Detect which cell encompasses the target text, then output its [x, y] center coordinate. 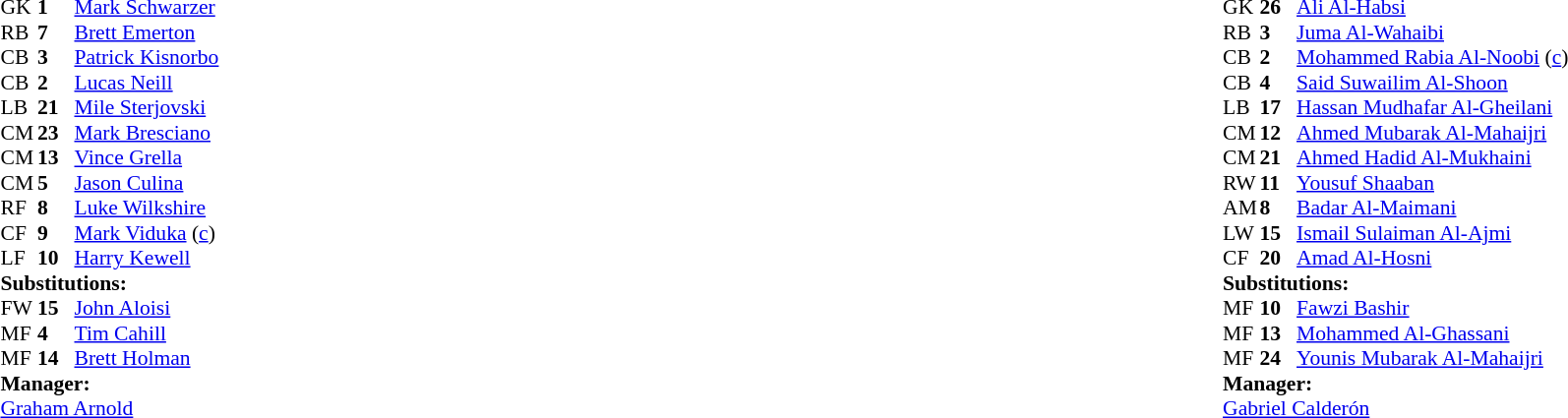
24 [1279, 359]
7 [56, 32]
Mohammed Rabia Al-Noobi (c) [1432, 58]
RW [1241, 183]
5 [56, 183]
Yousuf Shaaban [1432, 183]
LF [19, 259]
RF [19, 208]
Badar Al-Maimani [1432, 208]
LW [1241, 233]
17 [1279, 107]
Lucas Neill [148, 83]
Juma Al-Wahaibi [1432, 32]
11 [1279, 183]
Ahmed Hadid Al-Mukhaini [1432, 158]
AM [1241, 208]
Vince Grella [148, 158]
John Aloisi [148, 308]
Mohammed Al-Ghassani [1432, 333]
Jason Culina [148, 183]
Tim Cahill [148, 333]
Younis Mubarak Al-Mahaijri [1432, 359]
14 [56, 359]
Luke Wilkshire [148, 208]
Fawzi Bashir [1432, 308]
Mark Bresciano [148, 133]
Mile Sterjovski [148, 107]
12 [1279, 133]
Mark Viduka (c) [148, 233]
9 [56, 233]
Ismail Sulaiman Al-Ajmi [1432, 233]
Brett Holman [148, 359]
Said Suwailim Al-Shoon [1432, 83]
Brett Emerton [148, 32]
20 [1279, 259]
FW [19, 308]
Patrick Kisnorbo [148, 58]
Ahmed Mubarak Al-Mahaijri [1432, 133]
23 [56, 133]
Hassan Mudhafar Al-Gheilani [1432, 107]
Amad Al-Hosni [1432, 259]
Harry Kewell [148, 259]
